Identify which cell holds the provided text, then report its [X, Y] central coordinate. 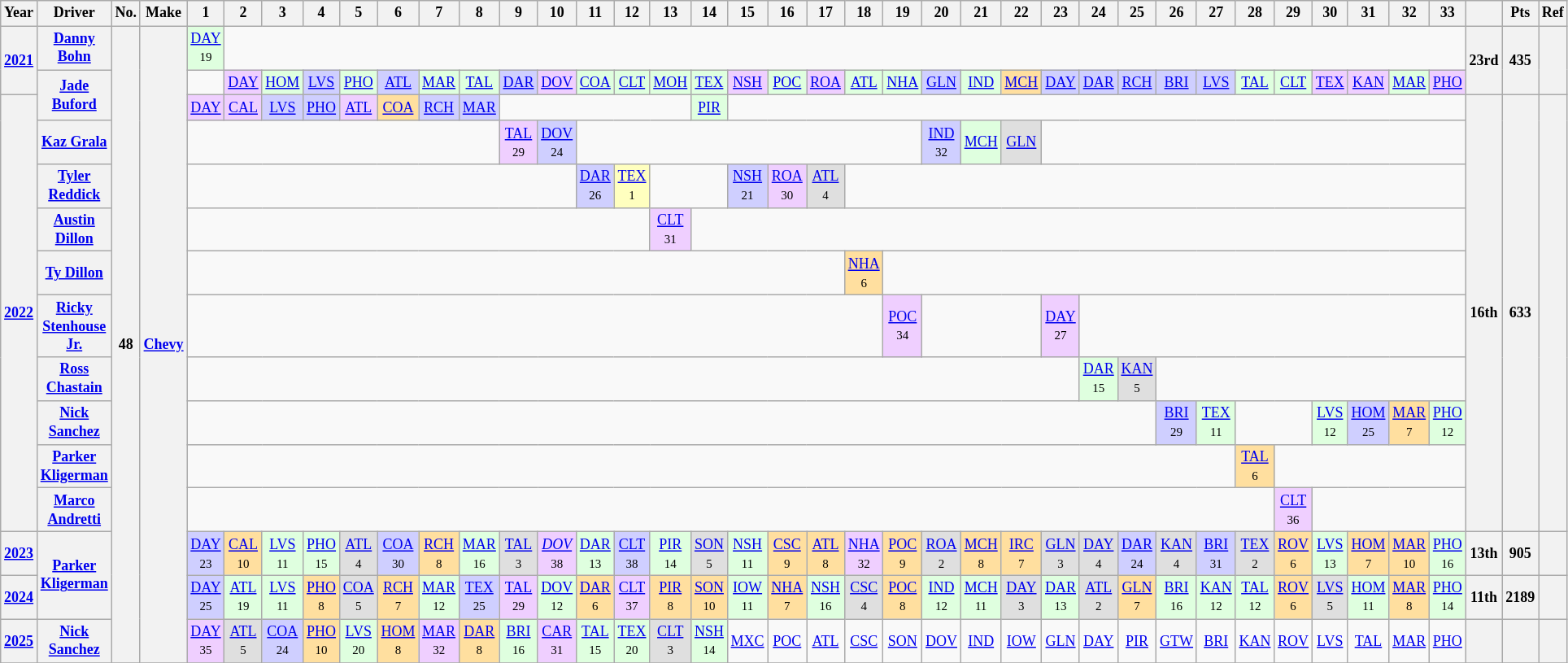
PIR14 [670, 553]
HOM8 [399, 641]
SON10 [709, 597]
13 [670, 13]
ATL19 [243, 597]
48 [125, 345]
16 [787, 13]
KAN4 [1177, 553]
TEX1 [632, 186]
20 [942, 13]
IOW [1021, 641]
ATL2 [1098, 597]
LVS20 [358, 641]
905 [1521, 553]
Make [163, 13]
TEX2 [1255, 553]
Danny Bohn [74, 48]
TAL15 [595, 641]
POC9 [903, 553]
MAR16 [479, 553]
MXC [747, 641]
IND12 [942, 597]
2022 [20, 314]
SON5 [709, 553]
Austin Dillon [74, 229]
Chevy [163, 345]
KAN12 [1216, 597]
14 [709, 13]
PHO15 [322, 553]
28 [1255, 13]
31 [1368, 13]
NSH14 [709, 641]
CAR31 [557, 641]
GLN7 [1137, 597]
1 [206, 13]
ROA [826, 83]
PHO14 [1448, 597]
MCH11 [981, 597]
IND32 [942, 142]
DAR6 [595, 597]
DAY27 [1061, 326]
23rd [1483, 60]
Ty Dillon [74, 273]
TEX20 [632, 641]
7 [439, 13]
DAY35 [206, 641]
DOV24 [557, 142]
29 [1293, 13]
13th [1483, 553]
MOH [670, 83]
30 [1330, 13]
HOM11 [1368, 597]
435 [1521, 60]
NHA [903, 83]
PHO16 [1448, 553]
4 [322, 13]
2189 [1521, 597]
NHA32 [864, 553]
MAR 7 [1409, 422]
GLN3 [1061, 553]
Ricky Stenhouse Jr. [74, 326]
NHA7 [787, 597]
RCH7 [399, 597]
NSH16 [826, 597]
GTW [1177, 641]
NHA6 [864, 273]
DAY3 [1021, 597]
18 [864, 13]
DAY25 [206, 597]
Driver [74, 13]
TEX11 [1216, 422]
Year [20, 13]
Jade Buford [74, 95]
DOV12 [557, 597]
POC 34 [903, 326]
27 [1216, 13]
DAY23 [206, 553]
2025 [20, 641]
DAR15 [1098, 379]
ATL5 [243, 641]
CLT3 [670, 641]
HOM25 [1368, 422]
SON [903, 641]
NSH11 [747, 553]
24 [1098, 13]
9 [519, 13]
CSC9 [787, 553]
LVS13 [1330, 553]
CSC4 [864, 597]
COA5 [358, 597]
CLT38 [632, 553]
17 [826, 13]
3 [283, 13]
TAL3 [519, 553]
No. [125, 13]
DAY4 [1098, 553]
10 [557, 13]
CAL [243, 107]
BRI29 [1177, 422]
Ref [1553, 13]
NSH21 [747, 186]
Tyler Reddick [74, 186]
Marco Andretti [74, 510]
2024 [20, 597]
RCH8 [439, 553]
MAR12 [439, 597]
12 [632, 13]
DAR24 [1137, 553]
21 [981, 13]
IOW11 [747, 597]
TAL6 [1255, 466]
5 [358, 13]
ROV [1293, 641]
8 [479, 13]
COA24 [283, 641]
NSH [747, 83]
6 [399, 13]
LVS12 [1330, 422]
PHO10 [322, 641]
ROA30 [787, 186]
PIR8 [670, 597]
26 [1177, 13]
CLT37 [632, 597]
COA30 [399, 553]
HOM7 [1368, 553]
11th [1483, 597]
ROA2 [942, 553]
BRI31 [1216, 553]
MAR10 [1409, 553]
Kaz Grala [74, 142]
32 [1409, 13]
23 [1061, 13]
PHO12 [1448, 422]
2021 [20, 60]
MAR32 [439, 641]
CSC [864, 641]
2 [243, 13]
IRC7 [1021, 553]
33 [1448, 13]
MCH8 [981, 553]
Pts [1521, 13]
MAR8 [1409, 597]
633 [1521, 314]
CAL10 [243, 553]
KAN 5 [1137, 379]
Ross Chastain [74, 379]
11 [595, 13]
16th [1483, 314]
DAR8 [479, 641]
25 [1137, 13]
ATL8 [826, 553]
19 [903, 13]
PHO8 [322, 597]
CLT31 [670, 229]
2023 [20, 553]
DAR26 [595, 186]
15 [747, 13]
DAY19 [206, 48]
CLT36 [1293, 510]
LVS5 [1330, 597]
TAL12 [1255, 597]
DOV38 [557, 553]
TEX25 [479, 597]
22 [1021, 13]
POC8 [903, 597]
HOM [283, 83]
